Return the (X, Y) coordinate for the center point of the cell that contains the specified text.  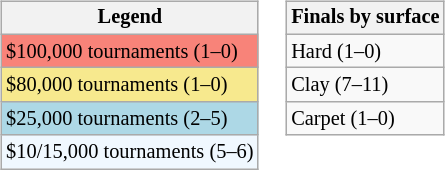
$25,000 tournaments (2–5) (130, 119)
Finals by surface (365, 18)
Clay (7–11) (365, 85)
$80,000 tournaments (1–0) (130, 85)
Hard (1–0) (365, 51)
Carpet (1–0) (365, 119)
$100,000 tournaments (1–0) (130, 51)
$10/15,000 tournaments (5–6) (130, 152)
Legend (130, 18)
